Return [x, y] of the center of cell containing provided text 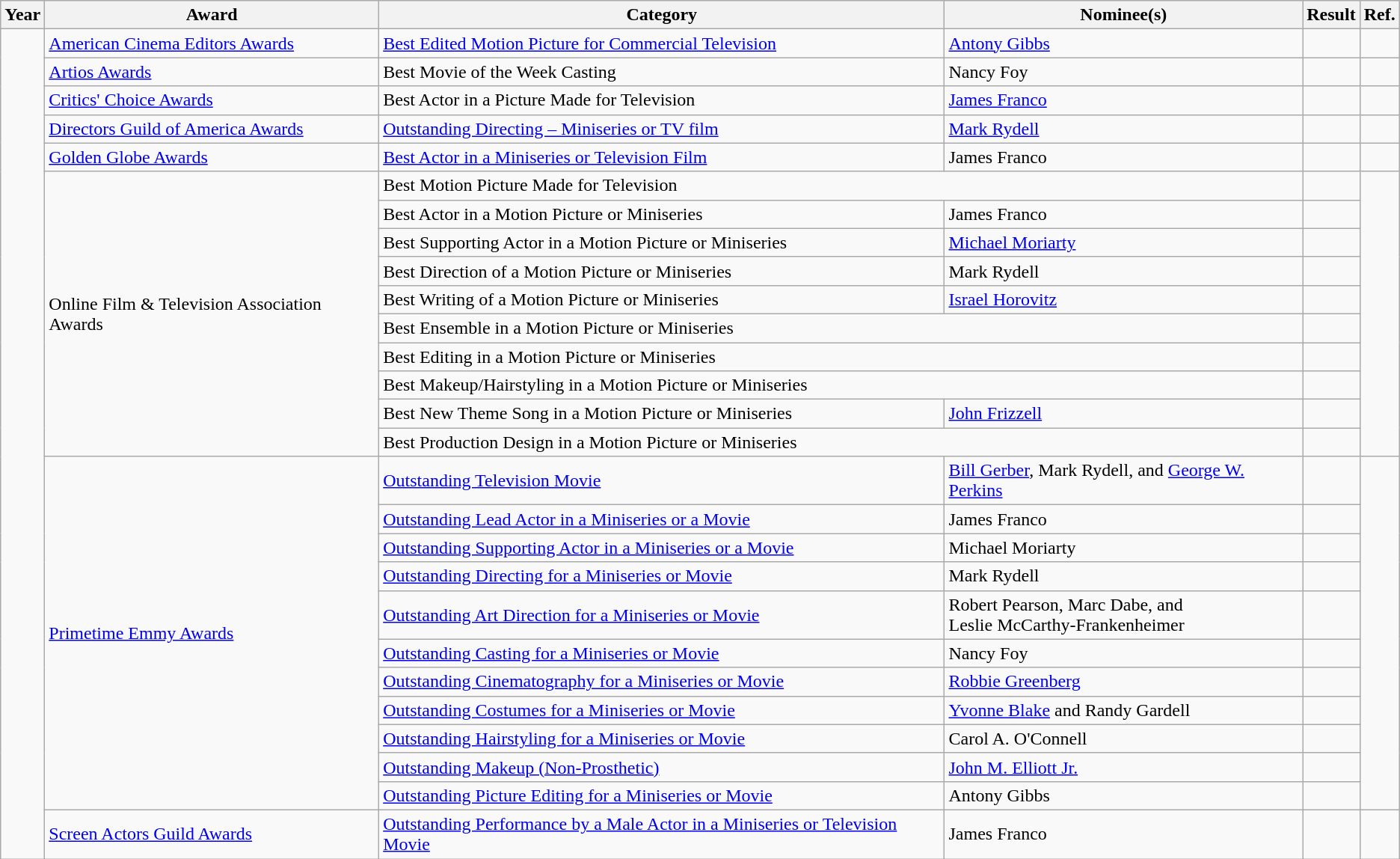
John M. Elliott Jr. [1123, 767]
Directors Guild of America Awards [212, 129]
John Frizzell [1123, 414]
Bill Gerber, Mark Rydell, and George W. Perkins [1123, 480]
Award [212, 15]
Best Writing of a Motion Picture or Miniseries [662, 299]
Best Movie of the Week Casting [662, 72]
Robbie Greenberg [1123, 682]
Artios Awards [212, 72]
Outstanding Art Direction for a Miniseries or Movie [662, 615]
Result [1331, 15]
Outstanding Directing – Miniseries or TV film [662, 129]
Best Actor in a Picture Made for Television [662, 100]
Best Makeup/Hairstyling in a Motion Picture or Miniseries [841, 385]
Best Ensemble in a Motion Picture or Miniseries [841, 328]
Israel Horovitz [1123, 299]
Screen Actors Guild Awards [212, 834]
Best Production Design in a Motion Picture or Miniseries [841, 442]
Carol A. O'Connell [1123, 739]
Best Supporting Actor in a Motion Picture or Miniseries [662, 242]
Year [22, 15]
Best Motion Picture Made for Television [841, 186]
Ref. [1379, 15]
Outstanding Supporting Actor in a Miniseries or a Movie [662, 548]
Outstanding Makeup (Non-Prosthetic) [662, 767]
Outstanding Performance by a Male Actor in a Miniseries or Television Movie [662, 834]
Outstanding Television Movie [662, 480]
Best Actor in a Miniseries or Television Film [662, 157]
American Cinema Editors Awards [212, 43]
Best Edited Motion Picture for Commercial Television [662, 43]
Critics' Choice Awards [212, 100]
Category [662, 15]
Best Actor in a Motion Picture or Miniseries [662, 214]
Outstanding Costumes for a Miniseries or Movie [662, 710]
Outstanding Directing for a Miniseries or Movie [662, 576]
Outstanding Lead Actor in a Miniseries or a Movie [662, 519]
Yvonne Blake and Randy Gardell [1123, 710]
Outstanding Casting for a Miniseries or Movie [662, 653]
Outstanding Hairstyling for a Miniseries or Movie [662, 739]
Outstanding Cinematography for a Miniseries or Movie [662, 682]
Best Editing in a Motion Picture or Miniseries [841, 357]
Outstanding Picture Editing for a Miniseries or Movie [662, 795]
Primetime Emmy Awards [212, 633]
Nominee(s) [1123, 15]
Best Direction of a Motion Picture or Miniseries [662, 271]
Robert Pearson, Marc Dabe, and Leslie McCarthy-Frankenheimer [1123, 615]
Best New Theme Song in a Motion Picture or Miniseries [662, 414]
Online Film & Television Association Awards [212, 314]
Golden Globe Awards [212, 157]
